Return the (x, y) coordinate for the center point of the cell that contains the specified text.  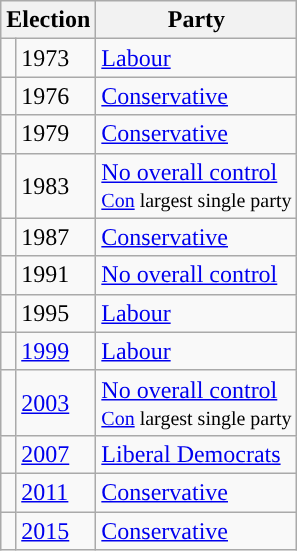
2011 (56, 492)
2003 (56, 402)
1973 (56, 58)
1987 (56, 237)
Election (48, 20)
No overall control (196, 275)
1983 (56, 186)
1999 (56, 351)
2007 (56, 454)
2015 (56, 531)
1979 (56, 134)
1991 (56, 275)
Party (196, 20)
1995 (56, 313)
Liberal Democrats (196, 454)
1976 (56, 96)
